Search for the cell housing the specified text and yield its [X, Y] center coordinate. 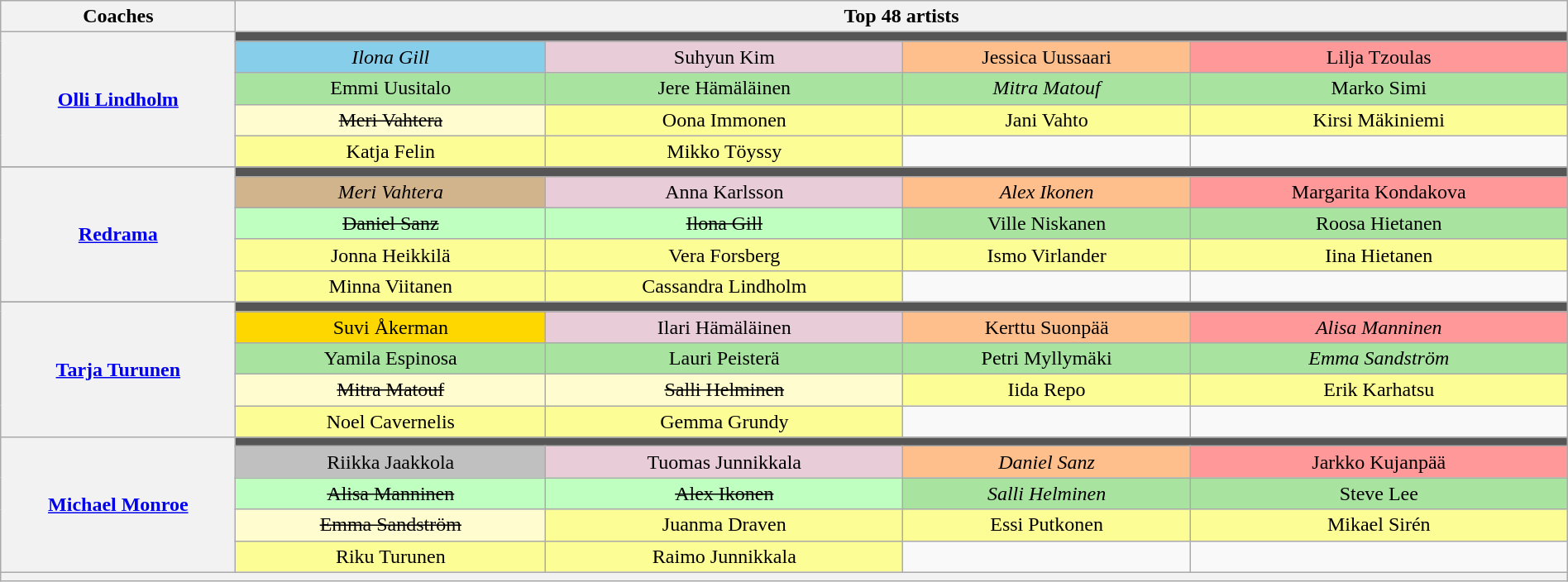
Coaches [118, 17]
Suvi Åkerman [390, 327]
Jarkko Kujanpää [1379, 462]
Raimo Junnikkala [724, 556]
Marko Simi [1379, 88]
Minna Viitanen [390, 286]
Jonna Heikkilä [390, 255]
Ismo Virlander [1047, 255]
Gemma Grundy [724, 422]
Vera Forsberg [724, 255]
Jani Vahto [1047, 120]
Steve Lee [1379, 494]
Jere Hämäläinen [724, 88]
Essi Putkonen [1047, 525]
Cassandra Lindholm [724, 286]
Petri Myllymäki [1047, 359]
Suhyun Kim [724, 57]
Margarita Kondakova [1379, 192]
Noel Cavernelis [390, 422]
Redrama [118, 235]
Juanma Draven [724, 525]
Ville Niskanen [1047, 223]
Kirsi Mäkiniemi [1379, 120]
Tuomas Junnikkala [724, 462]
Riku Turunen [390, 556]
Riikka Jaakkola [390, 462]
Erik Karhatsu [1379, 390]
Iida Repo [1047, 390]
Kerttu Suonpää [1047, 327]
Mikael Sirén [1379, 525]
Ilari Hämäläinen [724, 327]
Top 48 artists [901, 17]
Yamila Espinosa [390, 359]
Oona Immonen [724, 120]
Jessica Uussaari [1047, 57]
Olli Lindholm [118, 99]
Lauri Peisterä [724, 359]
Katja Felin [390, 151]
Michael Monroe [118, 504]
Iina Hietanen [1379, 255]
Tarja Turunen [118, 369]
Emmi Uusitalo [390, 88]
Roosa Hietanen [1379, 223]
Lilja Tzoulas [1379, 57]
Anna Karlsson [724, 192]
Mikko Töyssy [724, 151]
